Return (X, Y) of the center of cell containing provided text 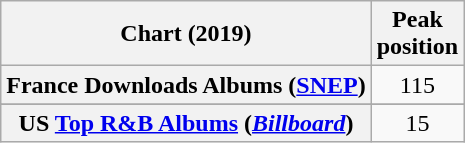
115 (417, 85)
US Top R&B Albums (Billboard) (186, 123)
Peakposition (417, 34)
Chart (2019) (186, 34)
15 (417, 123)
France Downloads Albums (SNEP) (186, 85)
